Return [X, Y] of the center of cell containing provided text 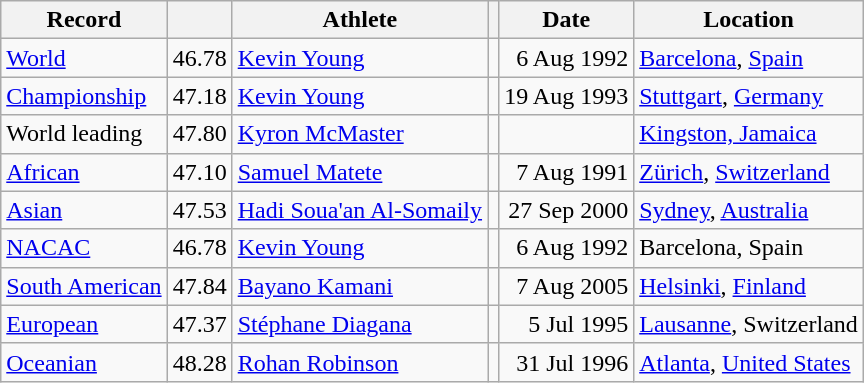
Record [84, 20]
Oceanian [84, 362]
Kyron McMaster [360, 134]
Stéphane Diagana [360, 324]
Sydney, Australia [749, 210]
Bayano Kamani [360, 286]
Location [749, 20]
World leading [84, 134]
Atlanta, United States [749, 362]
European [84, 324]
48.28 [200, 362]
Kingston, Jamaica [749, 134]
Rohan Robinson [360, 362]
NACAC [84, 248]
5 Jul 1995 [566, 324]
7 Aug 2005 [566, 286]
World [84, 58]
31 Jul 1996 [566, 362]
47.10 [200, 172]
Helsinki, Finland [749, 286]
47.84 [200, 286]
Zürich, Switzerland [749, 172]
47.37 [200, 324]
Samuel Matete [360, 172]
Date [566, 20]
27 Sep 2000 [566, 210]
47.18 [200, 96]
Lausanne, Switzerland [749, 324]
Championship [84, 96]
African [84, 172]
7 Aug 1991 [566, 172]
South American [84, 286]
Asian [84, 210]
Athlete [360, 20]
47.80 [200, 134]
47.53 [200, 210]
19 Aug 1993 [566, 96]
Stuttgart, Germany [749, 96]
Hadi Soua'an Al-Somaily [360, 210]
